Provide the [X, Y] coordinate of the cell's center where the given text is located.  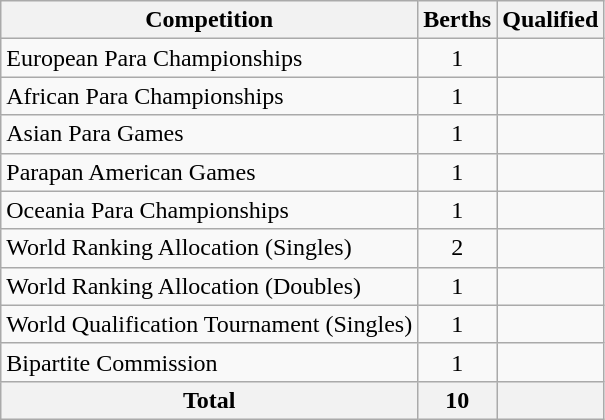
European Para Championships [210, 58]
Bipartite Commission [210, 362]
World Ranking Allocation (Singles) [210, 248]
Qualified [550, 20]
Oceania Para Championships [210, 210]
10 [458, 400]
World Qualification Tournament (Singles) [210, 324]
Asian Para Games [210, 134]
Parapan American Games [210, 172]
African Para Championships [210, 96]
Total [210, 400]
Berths [458, 20]
2 [458, 248]
Competition [210, 20]
World Ranking Allocation (Doubles) [210, 286]
